Search for the cell housing the specified text and yield its [X, Y] center coordinate. 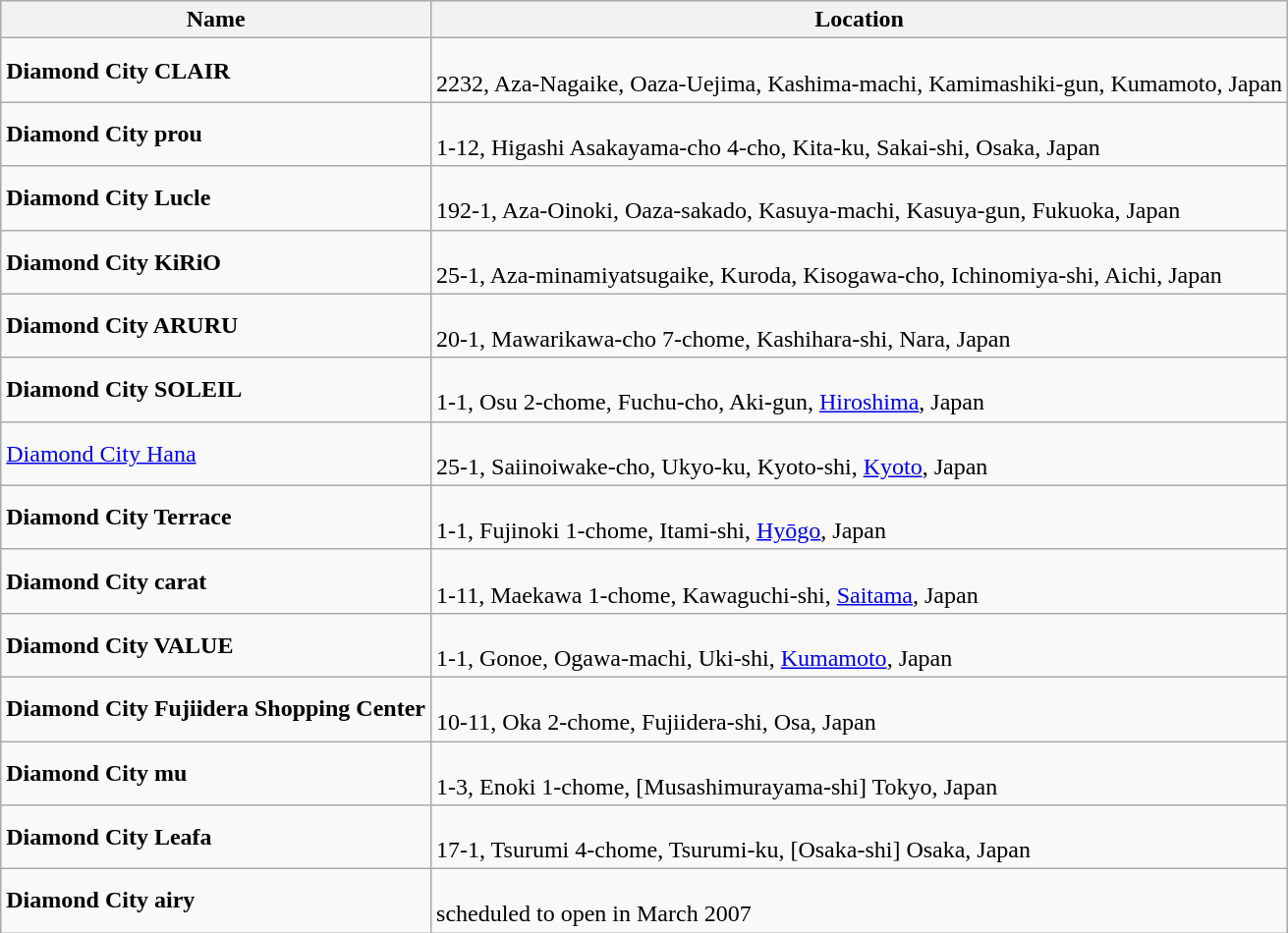
10-11, Oka 2-chome, Fujiidera-shi, Osa, Japan [860, 709]
25-1, Aza-minamiyatsugaike, Kuroda, Kisogawa-cho, Ichinomiya-shi, Aichi, Japan [860, 261]
Diamond City Fujiidera Shopping Center [216, 709]
Diamond City mu [216, 772]
Diamond City Lucle [216, 198]
Diamond City Leafa [216, 837]
1-1, Fujinoki 1-chome, Itami-shi, Hyōgo, Japan [860, 517]
Diamond City SOLEIL [216, 389]
Diamond City ARURU [216, 326]
1-1, Gonoe, Ogawa-machi, Uki-shi, Kumamoto, Japan [860, 644]
Diamond City Terrace [216, 517]
Diamond City carat [216, 581]
1-3, Enoki 1-chome, [Musashimurayama-shi] Tokyo, Japan [860, 772]
1-12, Higashi Asakayama-cho 4-cho, Kita-ku, Sakai-shi, Osaka, Japan [860, 134]
Diamond City KiRiO [216, 261]
Diamond City VALUE [216, 644]
Diamond City CLAIR [216, 71]
scheduled to open in March 2007 [860, 902]
Location [860, 20]
192-1, Aza-Oinoki, Oaza-sakado, Kasuya-machi, Kasuya-gun, Fukuoka, Japan [860, 198]
17-1, Tsurumi 4-chome, Tsurumi-ku, [Osaka-shi] Osaka, Japan [860, 837]
1-1, Osu 2-chome, Fuchu-cho, Aki-gun, Hiroshima, Japan [860, 389]
20-1, Mawarikawa-cho 7-chome, Kashihara-shi, Nara, Japan [860, 326]
Name [216, 20]
25-1, Saiinoiwake-cho, Ukyo-ku, Kyoto-shi, Kyoto, Japan [860, 454]
2232, Aza-Nagaike, Oaza-Uejima, Kashima-machi, Kamimashiki-gun, Kumamoto, Japan [860, 71]
Diamond City airy [216, 902]
1-11, Maekawa 1-chome, Kawaguchi-shi, Saitama, Japan [860, 581]
Diamond City Hana [216, 454]
Diamond City prou [216, 134]
